Extract the (x, y) coordinate from the center of the cell holding the provided text.  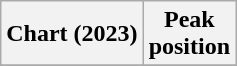
Chart (2023) (72, 34)
Peakposition (189, 34)
